Provide the [x, y] coordinate of the cell's center where the given text is located.  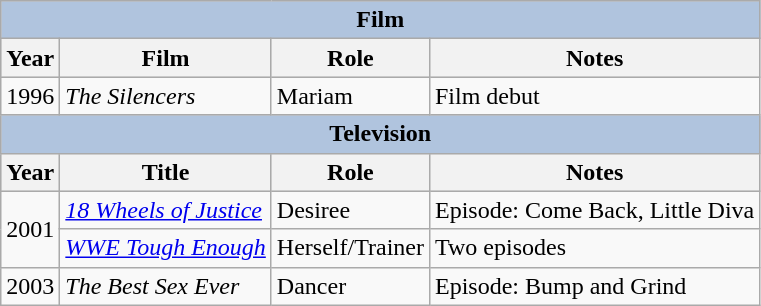
18 Wheels of Justice [166, 210]
Television [380, 134]
The Silencers [166, 96]
The Best Sex Ever [166, 286]
WWE Tough Enough [166, 248]
Two episodes [594, 248]
Film debut [594, 96]
Episode: Bump and Grind [594, 286]
2001 [30, 229]
Mariam [350, 96]
Dancer [350, 286]
Herself/Trainer [350, 248]
2003 [30, 286]
Episode: Come Back, Little Diva [594, 210]
Desiree [350, 210]
Title [166, 172]
1996 [30, 96]
